Determine the (X, Y) coordinate at the center of the cell enclosing the given text.  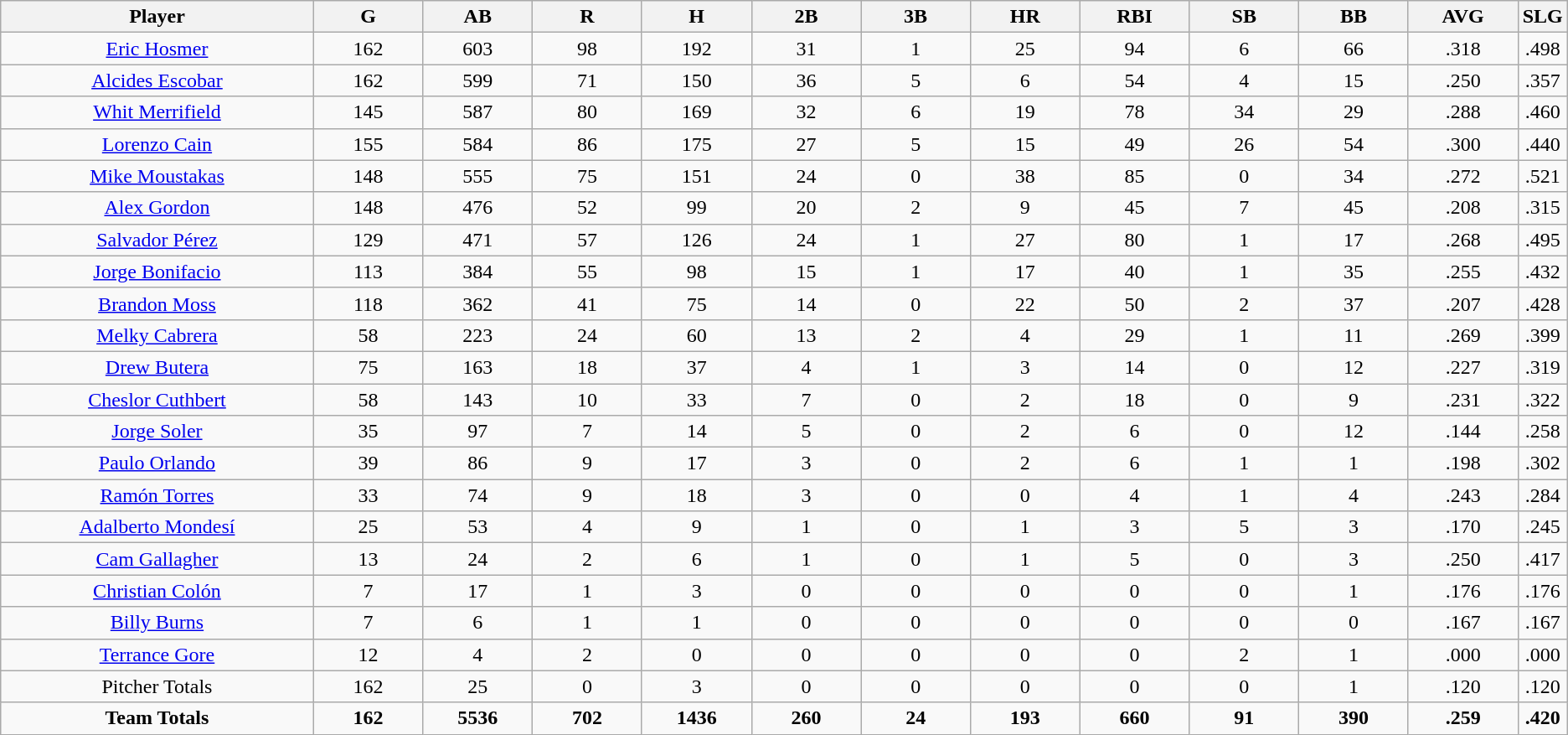
R (588, 17)
Cheslor Cuthbert (157, 400)
.420 (1543, 718)
40 (1134, 272)
91 (1245, 718)
Player (157, 17)
.322 (1543, 400)
Cam Gallagher (157, 559)
.315 (1543, 208)
Jorge Bonifacio (157, 272)
.318 (1462, 49)
Billy Burns (157, 623)
22 (1025, 303)
Lorenzo Cain (157, 144)
390 (1354, 718)
Brandon Moss (157, 303)
.231 (1462, 400)
.300 (1462, 144)
2B (806, 17)
Mike Moustakas (157, 176)
G (369, 17)
52 (588, 208)
.207 (1462, 303)
.460 (1543, 112)
94 (1134, 49)
129 (369, 240)
.521 (1543, 176)
555 (477, 176)
55 (588, 272)
.198 (1462, 463)
.170 (1462, 527)
3B (916, 17)
.432 (1543, 272)
Eric Hosmer (157, 49)
85 (1134, 176)
.208 (1462, 208)
11 (1354, 335)
150 (697, 80)
169 (697, 112)
.319 (1543, 367)
26 (1245, 144)
71 (588, 80)
BB (1354, 17)
20 (806, 208)
145 (369, 112)
.284 (1543, 495)
74 (477, 495)
Alcides Escobar (157, 80)
113 (369, 272)
Alex Gordon (157, 208)
60 (697, 335)
.417 (1543, 559)
57 (588, 240)
.259 (1462, 718)
38 (1025, 176)
66 (1354, 49)
.428 (1543, 303)
99 (697, 208)
193 (1025, 718)
.258 (1543, 432)
AB (477, 17)
39 (369, 463)
143 (477, 400)
.227 (1462, 367)
.498 (1543, 49)
384 (477, 272)
HR (1025, 17)
36 (806, 80)
587 (477, 112)
1436 (697, 718)
Salvador Pérez (157, 240)
118 (369, 303)
.255 (1462, 272)
SB (1245, 17)
175 (697, 144)
599 (477, 80)
Drew Butera (157, 367)
192 (697, 49)
41 (588, 303)
Terrance Gore (157, 655)
97 (477, 432)
H (697, 17)
Christian Colón (157, 591)
SLG (1543, 17)
Adalberto Mondesí (157, 527)
.272 (1462, 176)
10 (588, 400)
49 (1134, 144)
.357 (1543, 80)
AVG (1462, 17)
660 (1134, 718)
Team Totals (157, 718)
151 (697, 176)
.440 (1543, 144)
223 (477, 335)
Paulo Orlando (157, 463)
32 (806, 112)
.288 (1462, 112)
702 (588, 718)
Ramón Torres (157, 495)
78 (1134, 112)
Whit Merrifield (157, 112)
126 (697, 240)
260 (806, 718)
.144 (1462, 432)
603 (477, 49)
.269 (1462, 335)
476 (477, 208)
.495 (1543, 240)
.302 (1543, 463)
.243 (1462, 495)
Melky Cabrera (157, 335)
50 (1134, 303)
584 (477, 144)
RBI (1134, 17)
Pitcher Totals (157, 686)
31 (806, 49)
163 (477, 367)
.245 (1543, 527)
155 (369, 144)
53 (477, 527)
471 (477, 240)
5536 (477, 718)
.268 (1462, 240)
.399 (1543, 335)
362 (477, 303)
19 (1025, 112)
Jorge Soler (157, 432)
